Extract the [x, y] coordinate from the center of the cell holding the provided text.  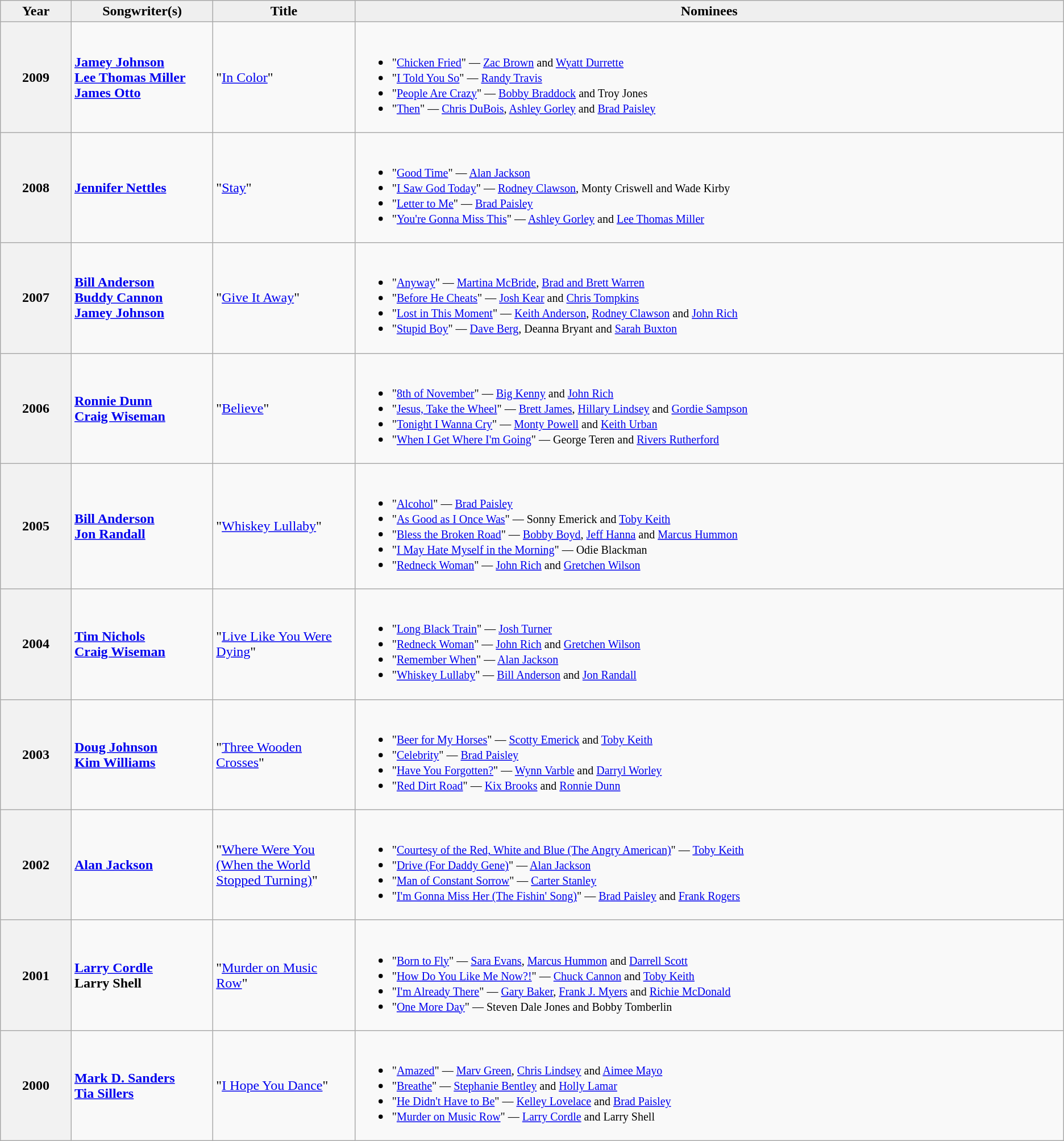
Nominees [709, 11]
2003 [36, 754]
Jennifer Nettles [142, 188]
"Whiskey Lullaby" [284, 526]
Bill Anderson Jon Randall [142, 526]
2009 [36, 77]
"Where Were You (When the World Stopped Turning)" [284, 865]
Songwriter(s) [142, 11]
2005 [36, 526]
2008 [36, 188]
Jamey Johnson Lee Thomas Miller James Otto [142, 77]
"Live Like You Were Dying" [284, 644]
"In Color" [284, 77]
2000 [36, 1085]
"Believe" [284, 408]
2001 [36, 975]
Title [284, 11]
Tim Nichols Craig Wiseman [142, 644]
2004 [36, 644]
Bill Anderson Buddy Cannon Jamey Johnson [142, 298]
2007 [36, 298]
"Three Wooden Crosses" [284, 754]
2006 [36, 408]
Doug Johnson Kim Williams [142, 754]
"Give It Away" [284, 298]
Alan Jackson [142, 865]
"Stay" [284, 188]
Larry Cordle Larry Shell [142, 975]
2002 [36, 865]
Ronnie Dunn Craig Wiseman [142, 408]
"Murder on Music Row" [284, 975]
Mark D. Sanders Tia Sillers [142, 1085]
Year [36, 11]
"I Hope You Dance" [284, 1085]
